Output the [x, y] coordinate of the center of the cell containing the given text.  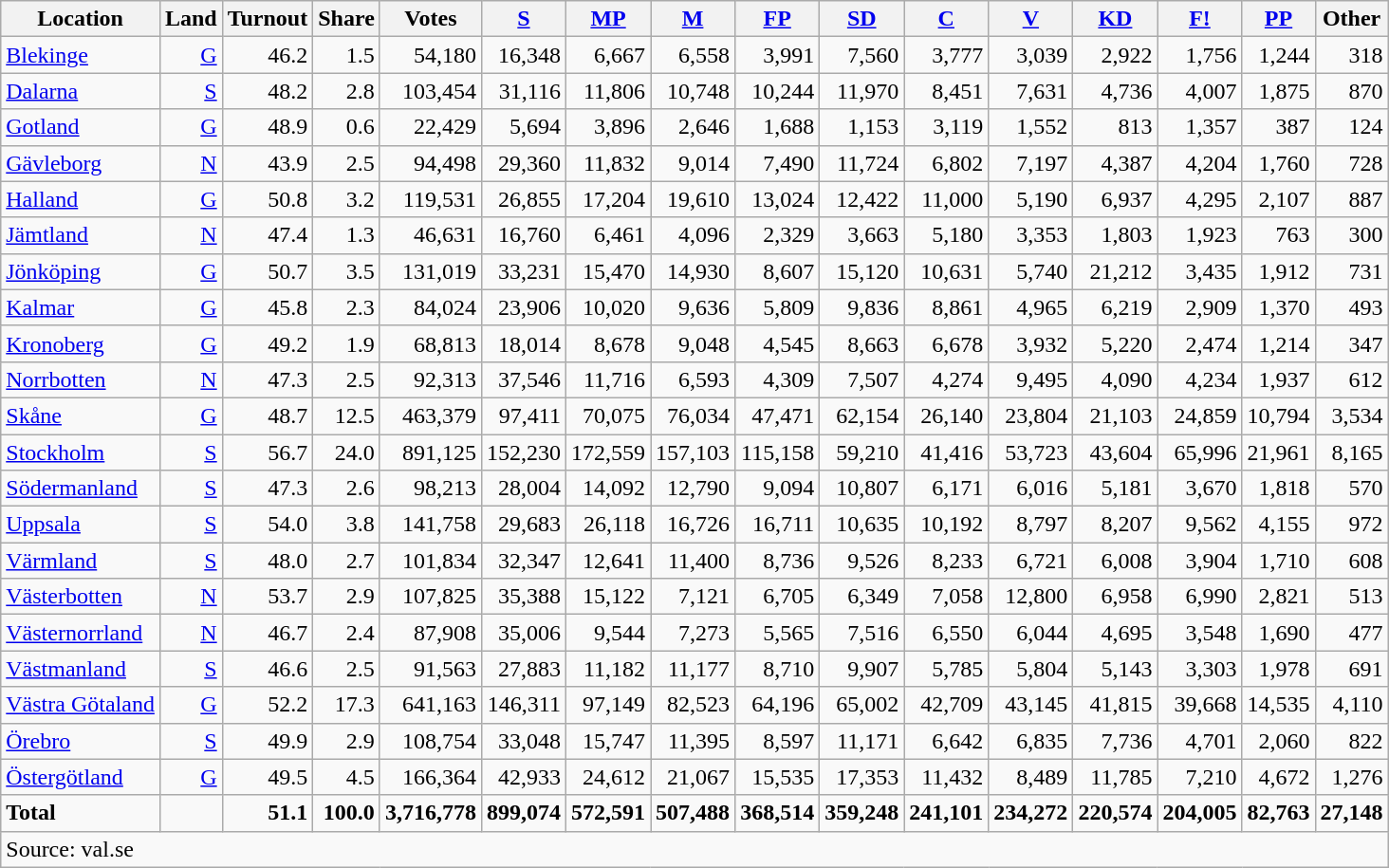
8,233 [947, 561]
Södermanland [81, 489]
119,531 [431, 199]
166,364 [431, 777]
53,723 [1030, 452]
2,909 [1199, 307]
387 [1279, 127]
11,432 [947, 777]
24,612 [609, 777]
Skåne [81, 416]
12,641 [609, 561]
Västra Götaland [81, 705]
477 [1351, 633]
11,724 [861, 163]
9,094 [778, 489]
48.0 [268, 561]
234,272 [1030, 813]
SD [861, 19]
8,663 [861, 343]
13,024 [778, 199]
2,329 [778, 235]
731 [1351, 271]
7,736 [1116, 741]
45.8 [268, 307]
Västerbotten [81, 597]
Dalarna [81, 91]
11,970 [861, 91]
2.4 [347, 633]
5,220 [1116, 343]
570 [1351, 489]
17.3 [347, 705]
16,726 [693, 525]
Location [81, 19]
7,507 [861, 379]
9,636 [693, 307]
6,937 [1116, 199]
V [1030, 19]
1,875 [1279, 91]
11,716 [609, 379]
Other [1351, 19]
4,672 [1279, 777]
50.7 [268, 271]
35,388 [524, 597]
FP [778, 19]
PP [1279, 19]
6,461 [609, 235]
21,961 [1279, 452]
1,923 [1199, 235]
10,748 [693, 91]
97,149 [609, 705]
Västmanland [81, 669]
Gotland [81, 127]
32,347 [524, 561]
3.5 [347, 271]
300 [1351, 235]
5,190 [1030, 199]
1,552 [1030, 127]
1,937 [1279, 379]
3,777 [947, 55]
157,103 [693, 452]
21,067 [693, 777]
9,048 [693, 343]
4,695 [1116, 633]
21,212 [1116, 271]
8,861 [947, 307]
3,663 [861, 235]
3,904 [1199, 561]
Stockholm [81, 452]
8,710 [778, 669]
9,544 [609, 633]
50.8 [268, 199]
54,180 [431, 55]
101,834 [431, 561]
347 [1351, 343]
48.2 [268, 91]
26,855 [524, 199]
3,670 [1199, 489]
10,794 [1279, 416]
Halland [81, 199]
5,804 [1030, 669]
9,836 [861, 307]
84,024 [431, 307]
Source: val.se [694, 849]
11,177 [693, 669]
18,014 [524, 343]
46.6 [268, 669]
572,591 [609, 813]
5,740 [1030, 271]
29,683 [524, 525]
9,907 [861, 669]
14,092 [609, 489]
6,642 [947, 741]
2,922 [1116, 55]
27,883 [524, 669]
39,668 [1199, 705]
1,912 [1279, 271]
507,488 [693, 813]
1,276 [1351, 777]
Turnout [268, 19]
6,593 [693, 379]
Total [81, 813]
21,103 [1116, 416]
C [947, 19]
1,760 [1279, 163]
115,158 [778, 452]
9,495 [1030, 379]
2,474 [1199, 343]
1.5 [347, 55]
7,197 [1030, 163]
6,667 [609, 55]
59,210 [861, 452]
19,610 [693, 199]
4,007 [1199, 91]
26,140 [947, 416]
MP [609, 19]
3,303 [1199, 669]
56.7 [268, 452]
5,565 [778, 633]
822 [1351, 741]
3,932 [1030, 343]
11,785 [1116, 777]
Votes [431, 19]
Örebro [81, 741]
82,523 [693, 705]
5,694 [524, 127]
15,470 [609, 271]
11,806 [609, 91]
M [693, 19]
1.3 [347, 235]
3,353 [1030, 235]
12,800 [1030, 597]
49.9 [268, 741]
11,182 [609, 669]
4,545 [778, 343]
31,116 [524, 91]
42,933 [524, 777]
2.8 [347, 91]
6,802 [947, 163]
3.2 [347, 199]
10,635 [861, 525]
4,274 [947, 379]
6,171 [947, 489]
Gävleborg [81, 163]
5,143 [1116, 669]
37,546 [524, 379]
33,231 [524, 271]
48.9 [268, 127]
8,489 [1030, 777]
899,074 [524, 813]
7,121 [693, 597]
146,311 [524, 705]
4,204 [1199, 163]
172,559 [609, 452]
4,701 [1199, 741]
Värmland [81, 561]
1,370 [1279, 307]
65,002 [861, 705]
103,454 [431, 91]
813 [1116, 127]
4.5 [347, 777]
17,204 [609, 199]
94,498 [431, 163]
891,125 [431, 452]
493 [1351, 307]
28,004 [524, 489]
6,705 [778, 597]
3,548 [1199, 633]
Share [347, 19]
870 [1351, 91]
10,020 [609, 307]
23,906 [524, 307]
1,803 [1116, 235]
70,075 [609, 416]
318 [1351, 55]
7,273 [693, 633]
6,550 [947, 633]
62,154 [861, 416]
26,118 [609, 525]
972 [1351, 525]
6,835 [1030, 741]
2,060 [1279, 741]
49.5 [268, 777]
3,435 [1199, 271]
5,809 [778, 307]
46,631 [431, 235]
131,019 [431, 271]
15,120 [861, 271]
513 [1351, 597]
4,110 [1351, 705]
1,357 [1199, 127]
41,416 [947, 452]
5,181 [1116, 489]
6,558 [693, 55]
91,563 [431, 669]
463,379 [431, 416]
8,165 [1351, 452]
6,721 [1030, 561]
691 [1351, 669]
Kalmar [81, 307]
107,825 [431, 597]
4,387 [1116, 163]
6,016 [1030, 489]
87,908 [431, 633]
KD [1116, 19]
2,646 [693, 127]
5,785 [947, 669]
763 [1279, 235]
1,978 [1279, 669]
53.7 [268, 597]
3,896 [609, 127]
Blekinge [81, 55]
43,604 [1116, 452]
204,005 [1199, 813]
3,119 [947, 127]
43.9 [268, 163]
64,196 [778, 705]
35,006 [524, 633]
4,965 [1030, 307]
12.5 [347, 416]
17,353 [861, 777]
4,736 [1116, 91]
82,763 [1279, 813]
11,171 [861, 741]
10,244 [778, 91]
16,348 [524, 55]
8,207 [1116, 525]
10,631 [947, 271]
98,213 [431, 489]
4,309 [778, 379]
51.1 [268, 813]
1,710 [1279, 561]
728 [1351, 163]
3,039 [1030, 55]
1,818 [1279, 489]
12,422 [861, 199]
97,411 [524, 416]
608 [1351, 561]
3,991 [778, 55]
6,349 [861, 597]
Uppsala [81, 525]
11,000 [947, 199]
14,930 [693, 271]
Norrbotten [81, 379]
10,807 [861, 489]
46.7 [268, 633]
52.2 [268, 705]
2.3 [347, 307]
2.6 [347, 489]
4,096 [693, 235]
22,429 [431, 127]
Jönköping [81, 271]
65,996 [1199, 452]
2.7 [347, 561]
2,821 [1279, 597]
1.9 [347, 343]
16,760 [524, 235]
2,107 [1279, 199]
8,597 [778, 741]
612 [1351, 379]
368,514 [778, 813]
124 [1351, 127]
220,574 [1116, 813]
7,058 [947, 597]
15,747 [609, 741]
Kronoberg [81, 343]
F! [1199, 19]
6,044 [1030, 633]
152,230 [524, 452]
11,832 [609, 163]
6,678 [947, 343]
27,148 [1351, 813]
9,014 [693, 163]
8,736 [778, 561]
15,535 [778, 777]
43,145 [1030, 705]
8,607 [778, 271]
887 [1351, 199]
49.2 [268, 343]
11,395 [693, 741]
3,534 [1351, 416]
Västernorrland [81, 633]
141,758 [431, 525]
54.0 [268, 525]
14,535 [1279, 705]
23,804 [1030, 416]
9,526 [861, 561]
42,709 [947, 705]
76,034 [693, 416]
41,815 [1116, 705]
1,688 [778, 127]
Östergötland [81, 777]
6,990 [1199, 597]
47.4 [268, 235]
7,210 [1199, 777]
6,219 [1116, 307]
33,048 [524, 741]
29,360 [524, 163]
7,516 [861, 633]
7,490 [778, 163]
1,244 [1279, 55]
46.2 [268, 55]
10,192 [947, 525]
4,090 [1116, 379]
100.0 [347, 813]
5,180 [947, 235]
4,234 [1199, 379]
Jämtland [81, 235]
47,471 [778, 416]
3.8 [347, 525]
7,560 [861, 55]
24,859 [1199, 416]
1,153 [861, 127]
1,214 [1279, 343]
Land [191, 19]
12,790 [693, 489]
15,122 [609, 597]
9,562 [1199, 525]
48.7 [268, 416]
68,813 [431, 343]
1,756 [1199, 55]
92,313 [431, 379]
24.0 [347, 452]
0.6 [347, 127]
7,631 [1030, 91]
8,678 [609, 343]
4,295 [1199, 199]
241,101 [947, 813]
8,451 [947, 91]
3,716,778 [431, 813]
16,711 [778, 525]
641,163 [431, 705]
108,754 [431, 741]
6,008 [1116, 561]
8,797 [1030, 525]
11,400 [693, 561]
1,690 [1279, 633]
4,155 [1279, 525]
6,958 [1116, 597]
359,248 [861, 813]
